Extract the (X, Y) coordinate from the center of the cell holding the provided text.  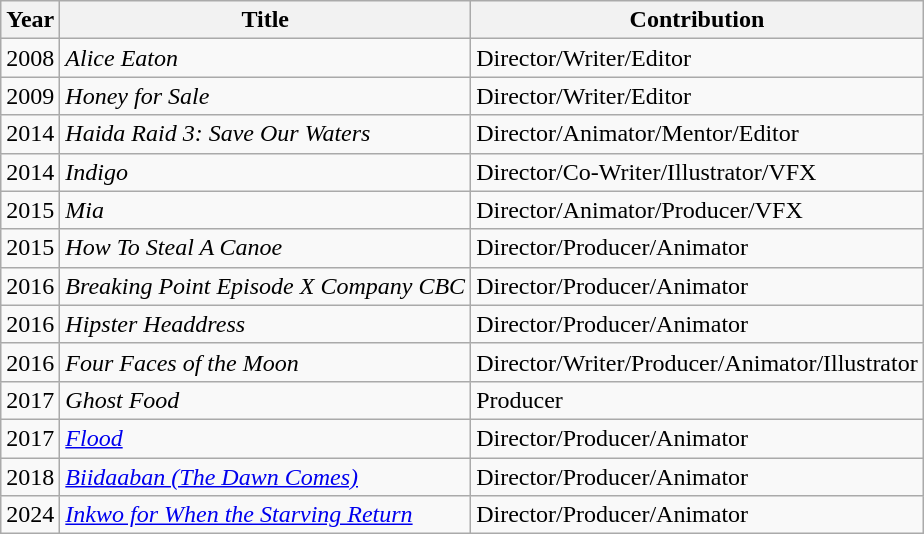
Contribution (698, 20)
Mia (266, 210)
Title (266, 20)
Indigo (266, 172)
Ghost Food (266, 400)
Director/Animator/Producer/VFX (698, 210)
Haida Raid 3: Save Our Waters (266, 134)
Year (30, 20)
2008 (30, 58)
Breaking Point Episode X Company CBC (266, 286)
2009 (30, 96)
Hipster Headdress (266, 324)
Four Faces of the Moon (266, 362)
Inkwo for When the Starving Return (266, 515)
Director/Writer/Producer/Animator/Illustrator (698, 362)
Director/Co-Writer/Illustrator/VFX (698, 172)
Flood (266, 438)
Producer (698, 400)
Honey for Sale (266, 96)
Director/Animator/Mentor/Editor (698, 134)
Biidaaban (The Dawn Comes) (266, 477)
2018 (30, 477)
2024 (30, 515)
How To Steal A Canoe (266, 248)
Alice Eaton (266, 58)
